Scan for the cell matching the given text and deliver its (x, y) coordinate at center. 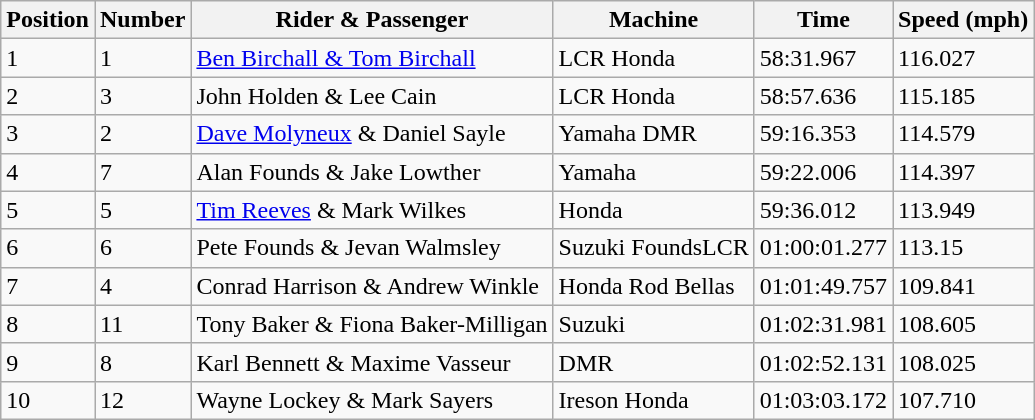
Honda Rod Bellas (654, 286)
Tony Baker & Fiona Baker-Milligan (372, 324)
59:36.012 (823, 210)
01:02:52.131 (823, 362)
10 (48, 400)
01:02:31.981 (823, 324)
58:57.636 (823, 96)
115.185 (964, 96)
01:01:49.757 (823, 286)
108.025 (964, 362)
John Holden & Lee Cain (372, 96)
Alan Founds & Jake Lowther (372, 172)
Karl Bennett & Maxime Vasseur (372, 362)
107.710 (964, 400)
Conrad Harrison & Andrew Winkle (372, 286)
113.15 (964, 248)
108.605 (964, 324)
109.841 (964, 286)
Yamaha (654, 172)
Ben Birchall & Tom Birchall (372, 58)
Suzuki FoundsLCR (654, 248)
Honda (654, 210)
114.579 (964, 134)
Time (823, 20)
Dave Molyneux & Daniel Sayle (372, 134)
Rider & Passenger (372, 20)
Suzuki (654, 324)
59:22.006 (823, 172)
01:00:01.277 (823, 248)
Pete Founds & Jevan Walmsley (372, 248)
DMR (654, 362)
Tim Reeves & Mark Wilkes (372, 210)
Yamaha DMR (654, 134)
114.397 (964, 172)
59:16.353 (823, 134)
9 (48, 362)
Ireson Honda (654, 400)
Position (48, 20)
58:31.967 (823, 58)
Wayne Lockey & Mark Sayers (372, 400)
11 (142, 324)
01:03:03.172 (823, 400)
12 (142, 400)
116.027 (964, 58)
Machine (654, 20)
113.949 (964, 210)
Speed (mph) (964, 20)
Number (142, 20)
